Search for the cell housing the specified text and yield its [x, y] center coordinate. 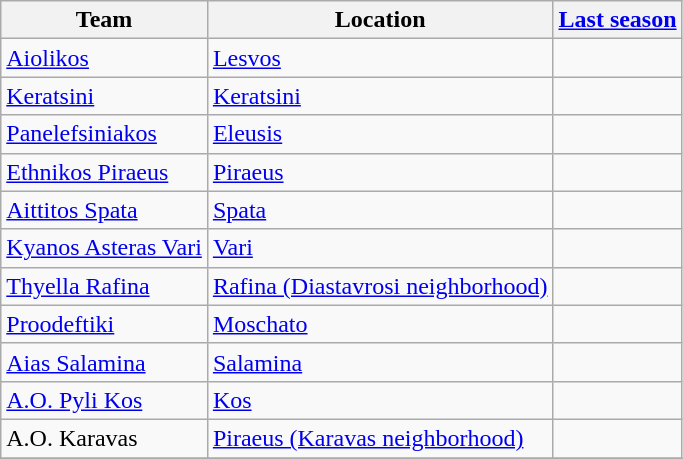
Moschato [380, 324]
Team [104, 20]
Piraeus (Karavas neighborhood) [380, 438]
Aias Salamina [104, 362]
Panelefsiniakos [104, 134]
Proodeftiki [104, 324]
A.O. Pyli Kos [104, 400]
Location [380, 20]
Thyella Rafina [104, 286]
Salamina [380, 362]
A.O. Karavas [104, 438]
Last season [618, 20]
Piraeus [380, 172]
Eleusis [380, 134]
Vari [380, 248]
Lesvos [380, 58]
Spata [380, 210]
Aittitos Spata [104, 210]
Kyanos Asteras Vari [104, 248]
Kos [380, 400]
Aiolikos [104, 58]
Rafina (Diastavrosi neighborhood) [380, 286]
Ethnikos Piraeus [104, 172]
